Find where the given text appears and provide that cell's center as (X, Y) coordinate. 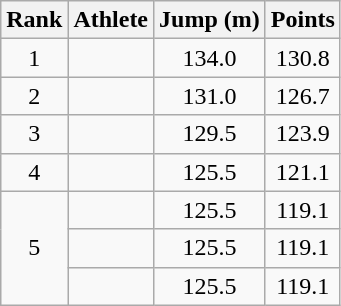
1 (34, 58)
Rank (34, 20)
130.8 (302, 58)
129.5 (210, 134)
126.7 (302, 96)
Jump (m) (210, 20)
123.9 (302, 134)
2 (34, 96)
121.1 (302, 172)
3 (34, 134)
Points (302, 20)
4 (34, 172)
5 (34, 248)
134.0 (210, 58)
Athlete (111, 20)
131.0 (210, 96)
